Determine the (x, y) coordinate at the center of the cell enclosing the given text.  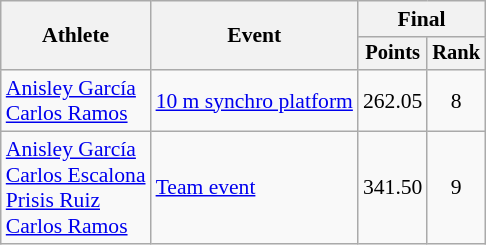
Final (422, 19)
Event (254, 36)
Athlete (76, 36)
262.05 (392, 100)
8 (456, 100)
Rank (456, 54)
Anisley García Carlos Ramos (76, 100)
341.50 (392, 188)
Points (392, 54)
Team event (254, 188)
Anisley García Carlos Escalona Prisis Ruiz Carlos Ramos (76, 188)
9 (456, 188)
10 m synchro platform (254, 100)
